Pinpoint the cell where the given text exists, returning its (x, y) midpoint coordinate. 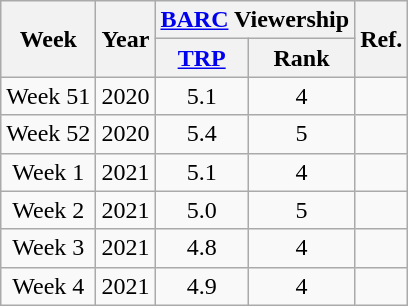
Week 2 (48, 210)
4.9 (202, 286)
Week 4 (48, 286)
Year (126, 39)
Ref. (382, 39)
BARC Viewership (255, 20)
Rank (301, 58)
5.0 (202, 210)
Week 51 (48, 96)
5.4 (202, 134)
TRP (202, 58)
Week 1 (48, 172)
Week 3 (48, 248)
4.8 (202, 248)
Week 52 (48, 134)
Week (48, 39)
